Detect which cell encompasses the target text, then output its [X, Y] center coordinate. 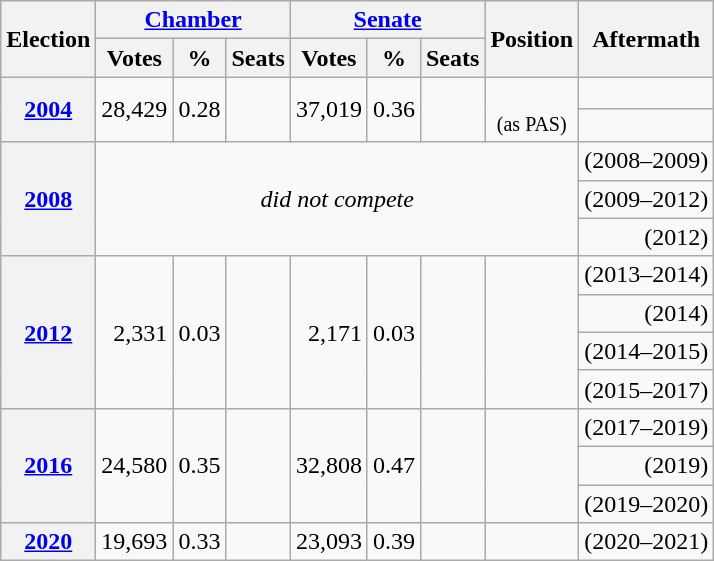
32,808 [328, 465]
did not compete [338, 199]
2008 [48, 199]
28,429 [134, 110]
0.33 [200, 542]
24,580 [134, 465]
37,019 [328, 110]
(2013–2014) [646, 275]
(2019–2020) [646, 503]
(2008–2009) [646, 161]
2,171 [328, 332]
(2014) [646, 313]
23,093 [328, 542]
0.35 [200, 465]
0.28 [200, 110]
(2020–2021) [646, 542]
0.36 [394, 110]
(2012) [646, 237]
Position [532, 39]
Aftermath [646, 39]
2,331 [134, 332]
Senate [388, 20]
(2015–2017) [646, 389]
2004 [48, 110]
0.47 [394, 465]
0.39 [394, 542]
2012 [48, 332]
(2009–2012) [646, 199]
Chamber [194, 20]
(2017–2019) [646, 427]
(as PAS) [532, 110]
(2019) [646, 465]
19,693 [134, 542]
2020 [48, 542]
2016 [48, 465]
Election [48, 39]
(2014–2015) [646, 351]
